Scan for the cell matching the given text and deliver its [X, Y] coordinate at center. 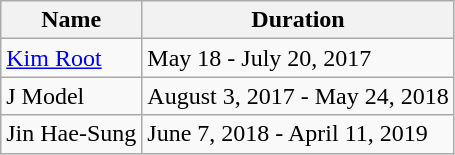
Jin Hae-Sung [72, 134]
Kim Root [72, 58]
May 18 - July 20, 2017 [298, 58]
Name [72, 20]
J Model [72, 96]
June 7, 2018 - April 11, 2019 [298, 134]
Duration [298, 20]
August 3, 2017 - May 24, 2018 [298, 96]
